Extract the [X, Y] coordinate from the center of the cell holding the provided text.  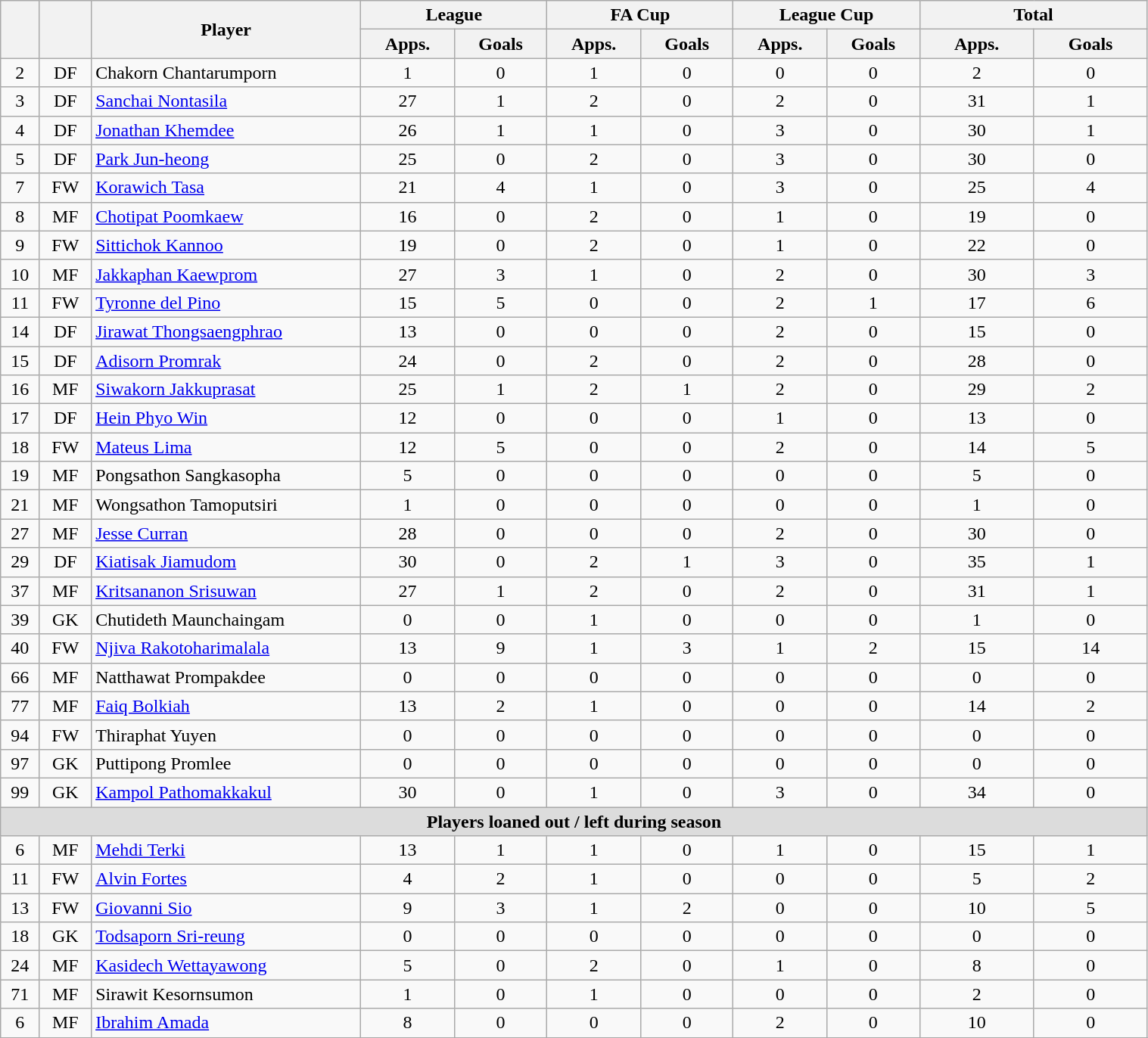
Jirawat Thongsaengphrao [226, 331]
Todsaporn Sri-reung [226, 937]
Kritsananon Srisuwan [226, 591]
Natthawat Prompakdee [226, 677]
Sanchai Nontasila [226, 101]
34 [976, 792]
Chakorn Chantarumporn [226, 73]
Player [226, 30]
League Cup [826, 15]
League [454, 15]
Sittichok Kannoo [226, 245]
Adisorn Promrak [226, 361]
Korawich Tasa [226, 188]
Faiq Bolkiah [226, 706]
Park Jun-heong [226, 159]
Alvin Fortes [226, 879]
Puttipong Promlee [226, 763]
37 [20, 591]
Mehdi Terki [226, 850]
Kampol Pathomakkakul [226, 792]
Chotipat Poomkaew [226, 216]
Players loaned out / left during season [574, 821]
FA Cup [640, 15]
Giovanni Sio [226, 908]
Ibrahim Amada [226, 1023]
Tyronne del Pino [226, 303]
Thiraphat Yuyen [226, 735]
39 [20, 620]
77 [20, 706]
Kiatisak Jiamudom [226, 562]
Wongsathon Tamoputsiri [226, 505]
Sirawit Kesornsumon [226, 994]
Hein Phyo Win [226, 418]
71 [20, 994]
Mateus Lima [226, 447]
Njiva Rakotoharimalala [226, 648]
Total [1034, 15]
Jesse Curran [226, 533]
Kasidech Wettayawong [226, 965]
26 [408, 130]
40 [20, 648]
97 [20, 763]
35 [976, 562]
Pongsathon Sangkasopha [226, 476]
Chutideth Maunchaingam [226, 620]
7 [20, 188]
Jakkaphan Kaewprom [226, 274]
Siwakorn Jakkuprasat [226, 390]
99 [20, 792]
66 [20, 677]
22 [976, 245]
Jonathan Khemdee [226, 130]
94 [20, 735]
